Search for the cell housing the specified text and yield its (x, y) center coordinate. 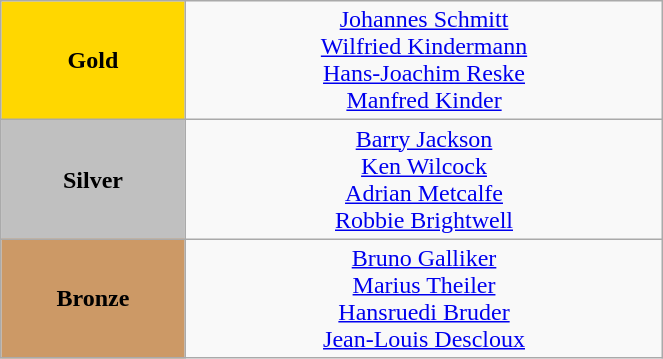
Barry JacksonKen WilcockAdrian MetcalfeRobbie Brightwell (424, 180)
Silver (93, 180)
Gold (93, 60)
Bronze (93, 298)
Johannes SchmittWilfried KindermannHans-Joachim ReskeManfred Kinder (424, 60)
Bruno GallikerMarius TheilerHansruedi BruderJean-Louis Descloux (424, 298)
